Output the [X, Y] coordinate of the center of the cell containing the given text.  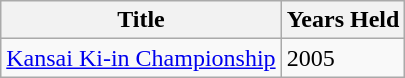
Title [141, 20]
Kansai Ki-in Championship [141, 58]
2005 [343, 58]
Years Held [343, 20]
